Search for the cell housing the specified text and yield its (X, Y) center coordinate. 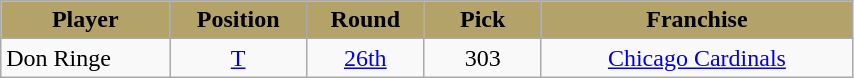
303 (482, 58)
26th (366, 58)
Franchise (696, 20)
Player (86, 20)
Position (238, 20)
Round (366, 20)
Chicago Cardinals (696, 58)
Pick (482, 20)
Don Ringe (86, 58)
T (238, 58)
